Return (x, y) of the center of cell containing provided text 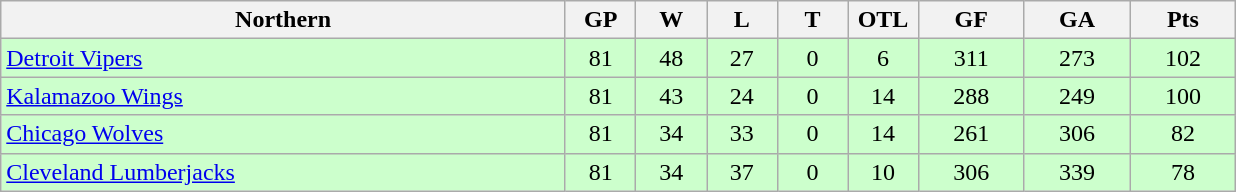
24 (742, 96)
249 (1077, 96)
48 (672, 58)
GA (1077, 20)
82 (1183, 134)
27 (742, 58)
102 (1183, 58)
43 (672, 96)
288 (971, 96)
Cleveland Lumberjacks (284, 172)
78 (1183, 172)
Kalamazoo Wings (284, 96)
Chicago Wolves (284, 134)
100 (1183, 96)
33 (742, 134)
6 (884, 58)
OTL (884, 20)
W (672, 20)
10 (884, 172)
Detroit Vipers (284, 58)
37 (742, 172)
Northern (284, 20)
273 (1077, 58)
261 (971, 134)
Pts (1183, 20)
339 (1077, 172)
GP (600, 20)
T (812, 20)
L (742, 20)
311 (971, 58)
GF (971, 20)
